Scan for the cell matching the given text and deliver its [x, y] coordinate at center. 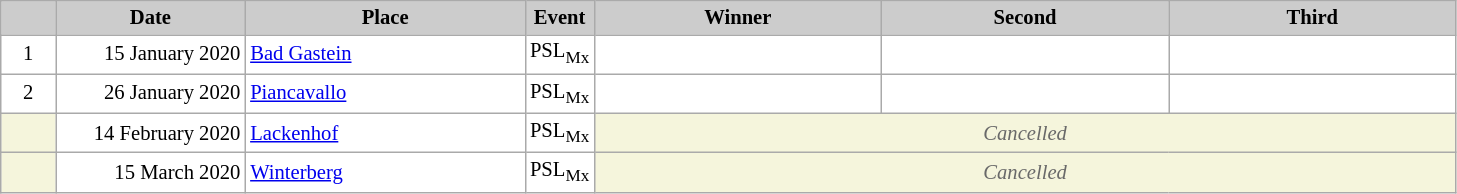
Second [1024, 17]
Place [385, 17]
Event [560, 17]
Winner [738, 17]
Winterberg [385, 172]
Bad Gastein [385, 54]
2 [28, 94]
Lackenhof [385, 132]
15 March 2020 [151, 172]
1 [28, 54]
14 February 2020 [151, 132]
Date [151, 17]
26 January 2020 [151, 94]
15 January 2020 [151, 54]
Third [1312, 17]
Piancavallo [385, 94]
